For the text-containing cell, return its midpoint in (x, y) coordinate format. 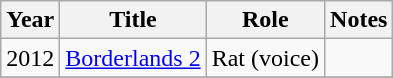
Year (30, 20)
2012 (30, 58)
Notes (359, 20)
Rat (voice) (265, 58)
Borderlands 2 (133, 58)
Role (265, 20)
Title (133, 20)
